Determine the (x, y) coordinate at the center of the cell enclosing the given text.  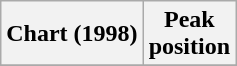
Chart (1998) (72, 34)
Peakposition (189, 34)
